Detect which cell encompasses the target text, then output its (x, y) center coordinate. 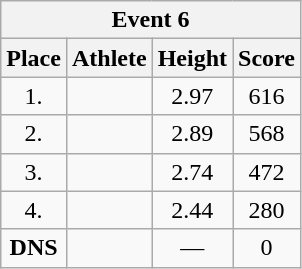
Athlete (109, 58)
3. (34, 172)
Event 6 (151, 20)
— (192, 248)
2. (34, 134)
2.44 (192, 210)
2.97 (192, 96)
Score (267, 58)
472 (267, 172)
DNS (34, 248)
0 (267, 248)
1. (34, 96)
Height (192, 58)
616 (267, 96)
568 (267, 134)
4. (34, 210)
280 (267, 210)
Place (34, 58)
2.74 (192, 172)
2.89 (192, 134)
